Capture the cell that displays the provided text and extract its [X, Y] central coordinate. 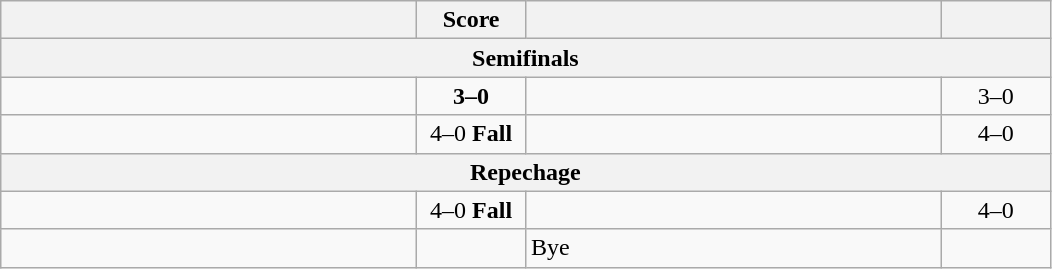
Score [472, 20]
Repechage [526, 172]
Bye [733, 248]
Semifinals [526, 58]
